Pinpoint the cell where the given text exists, returning its [x, y] midpoint coordinate. 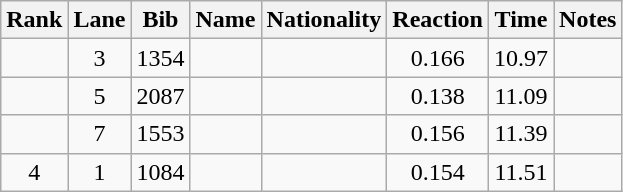
1354 [160, 58]
4 [34, 172]
1 [100, 172]
Time [520, 20]
Nationality [324, 20]
11.39 [520, 134]
0.154 [438, 172]
7 [100, 134]
11.51 [520, 172]
5 [100, 96]
2087 [160, 96]
10.97 [520, 58]
Bib [160, 20]
Name [226, 20]
1084 [160, 172]
11.09 [520, 96]
0.138 [438, 96]
Reaction [438, 20]
0.156 [438, 134]
3 [100, 58]
1553 [160, 134]
Rank [34, 20]
Notes [588, 20]
0.166 [438, 58]
Lane [100, 20]
